Pinpoint the cell where the given text exists, returning its [X, Y] midpoint coordinate. 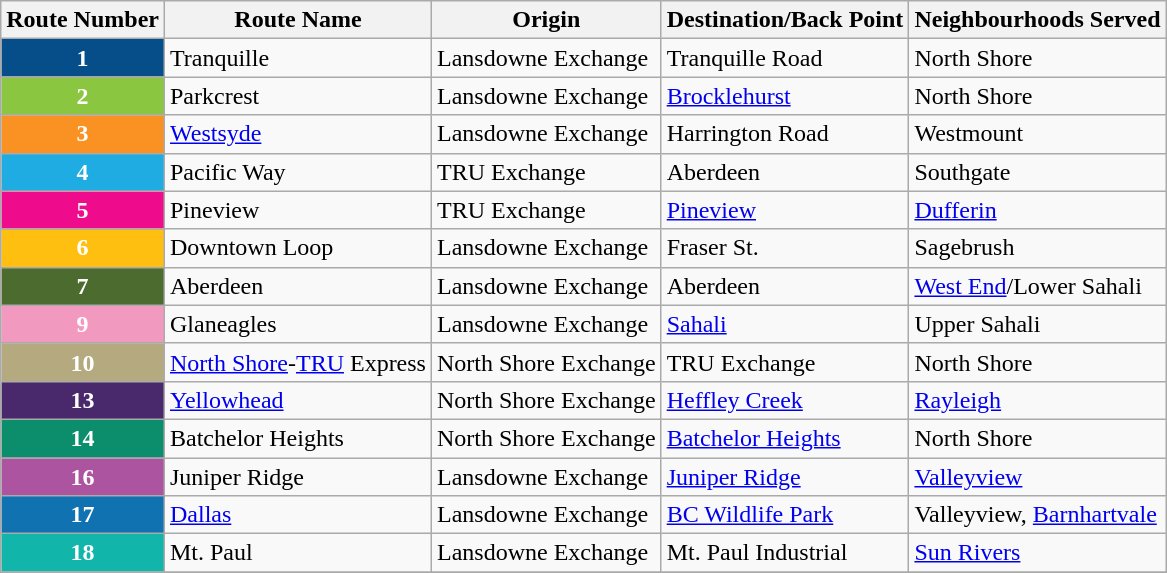
West End/Lower Sahali [1038, 286]
Route Number [83, 20]
Downtown Loop [298, 248]
Sahali [785, 324]
Sun Rivers [1038, 553]
Glaneagles [298, 324]
BC Wildlife Park [785, 515]
2 [83, 96]
Westmount [1038, 134]
14 [83, 438]
1 [83, 58]
Valleyview [1038, 477]
5 [83, 210]
Sagebrush [1038, 248]
10 [83, 362]
Tranquille Road [785, 58]
17 [83, 515]
Fraser St. [785, 248]
Westsyde [298, 134]
Tranquille [298, 58]
Neighbourhoods Served [1038, 20]
Valleyview, Barnhartvale [1038, 515]
6 [83, 248]
Heffley Creek [785, 400]
Harrington Road [785, 134]
Mt. Paul [298, 553]
4 [83, 172]
13 [83, 400]
Destination/Back Point [785, 20]
Pacific Way [298, 172]
Yellowhead [298, 400]
Route Name [298, 20]
Southgate [1038, 172]
16 [83, 477]
9 [83, 324]
Origin [546, 20]
Rayleigh [1038, 400]
North Shore-TRU Express [298, 362]
7 [83, 286]
Dufferin [1038, 210]
Upper Sahali [1038, 324]
3 [83, 134]
18 [83, 553]
Parkcrest [298, 96]
Dallas [298, 515]
Mt. Paul Industrial [785, 553]
Brocklehurst [785, 96]
